Return [x, y] of the center of cell containing provided text 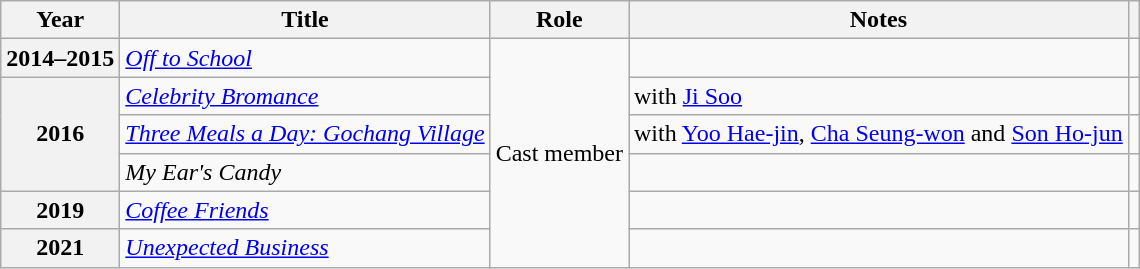
2021 [60, 248]
Celebrity Bromance [305, 96]
with Yoo Hae-jin, Cha Seung-won and Son Ho-jun [878, 134]
2016 [60, 134]
2019 [60, 210]
Off to School [305, 58]
Three Meals a Day: Gochang Village [305, 134]
Role [559, 20]
Year [60, 20]
Title [305, 20]
2014–2015 [60, 58]
with Ji Soo [878, 96]
My Ear's Candy [305, 172]
Notes [878, 20]
Coffee Friends [305, 210]
Unexpected Business [305, 248]
Cast member [559, 153]
